Provide the (x, y) coordinate of the cell's center where the given text is located.  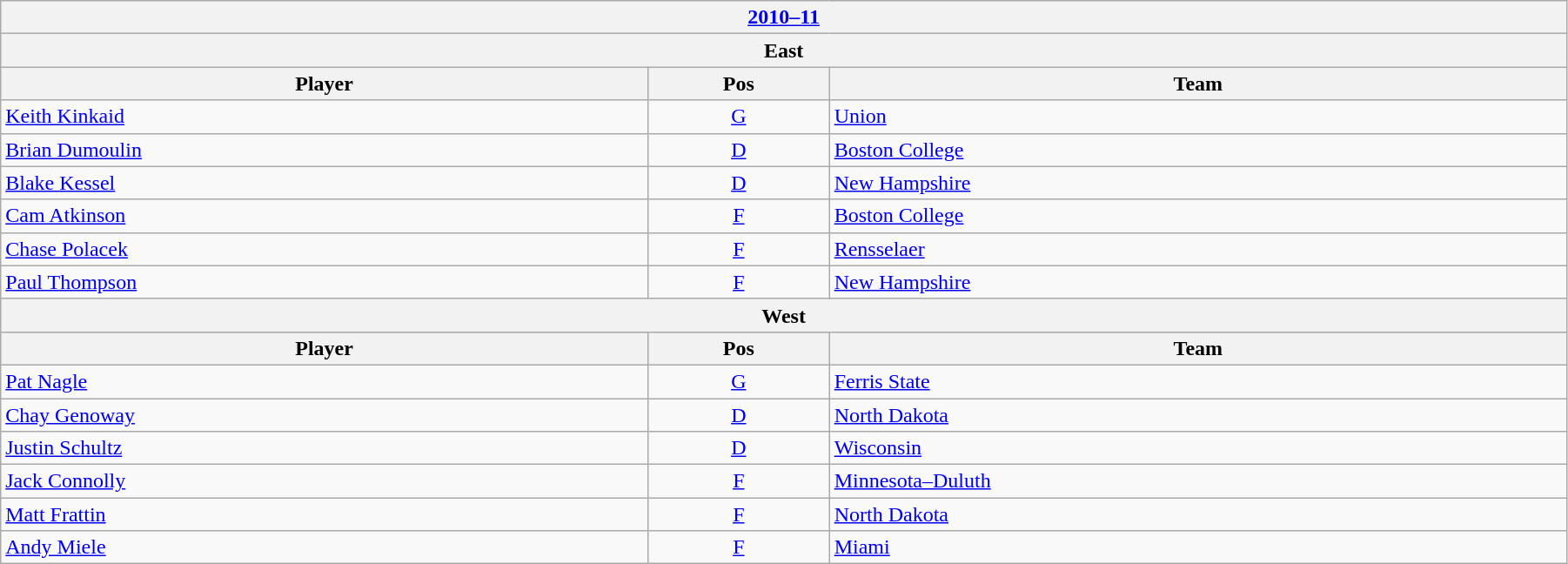
East (784, 50)
Paul Thompson (325, 282)
Chay Genoway (325, 415)
Matt Frattin (325, 514)
Minnesota–Duluth (1197, 481)
Chase Polacek (325, 249)
2010–11 (784, 17)
Jack Connolly (325, 481)
Ferris State (1197, 381)
Union (1197, 117)
West (784, 315)
Wisconsin (1197, 448)
Cam Atkinson (325, 216)
Andy Miele (325, 547)
Justin Schultz (325, 448)
Keith Kinkaid (325, 117)
Brian Dumoulin (325, 150)
Miami (1197, 547)
Blake Kessel (325, 183)
Pat Nagle (325, 381)
Rensselaer (1197, 249)
